Pinpoint the cell where the given text exists, returning its [x, y] midpoint coordinate. 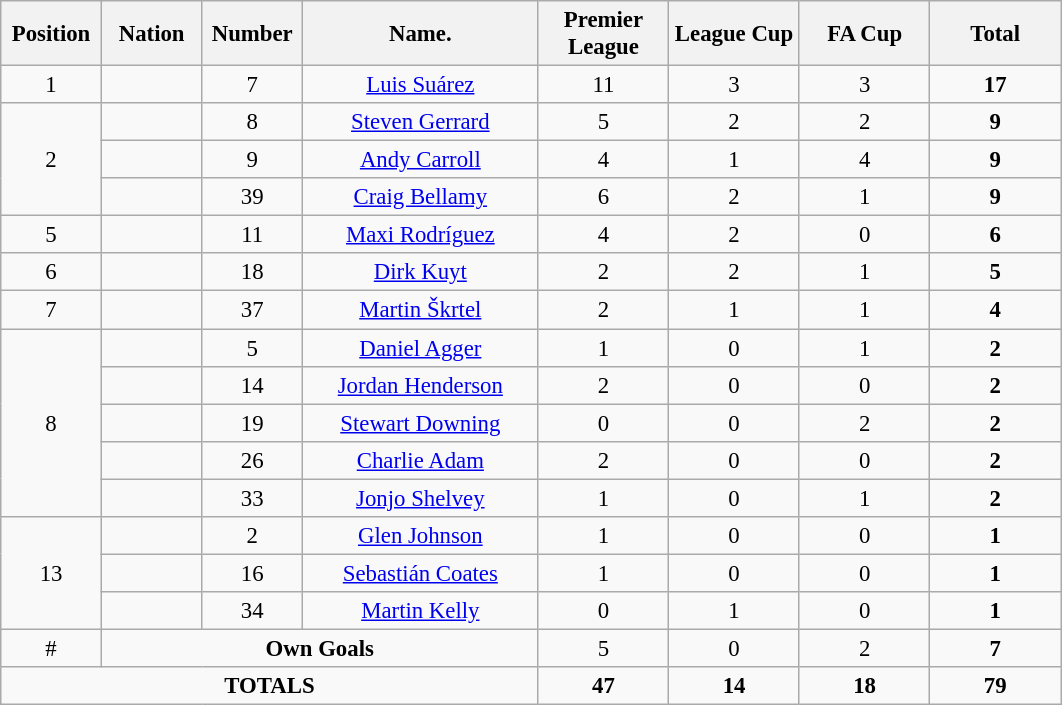
Glen Johnson [421, 536]
Own Goals [320, 648]
39 [252, 197]
37 [252, 310]
Name. [421, 34]
Andy Carroll [421, 160]
Jonjo Shelvey [421, 498]
Nation [152, 34]
26 [252, 460]
19 [252, 423]
Luis Suárez [421, 85]
Charlie Adam [421, 460]
Daniel Agger [421, 348]
Jordan Henderson [421, 385]
Sebastián Coates [421, 573]
33 [252, 498]
Steven Gerrard [421, 122]
Maxi Rodríguez [421, 235]
Stewart Downing [421, 423]
Premier League [604, 34]
Dirk Kuyt [421, 273]
Position [52, 34]
Craig Bellamy [421, 197]
Number [252, 34]
TOTALS [270, 686]
FA Cup [864, 34]
34 [252, 611]
Martin Škrtel [421, 310]
13 [52, 574]
47 [604, 686]
League Cup [734, 34]
16 [252, 573]
79 [996, 686]
# [52, 648]
17 [996, 85]
Total [996, 34]
Martin Kelly [421, 611]
